Return the [X, Y] coordinate for the center point of the cell that contains the specified text.  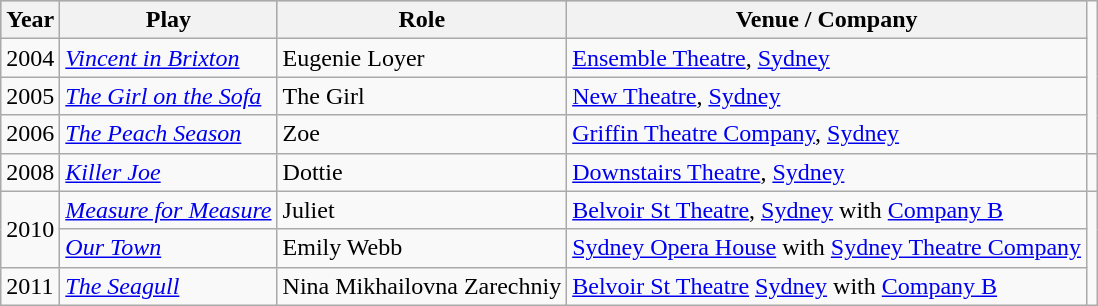
Ensemble Theatre, Sydney [827, 58]
The Seagull [168, 286]
Dottie [422, 172]
The Girl [422, 96]
2008 [30, 172]
Our Town [168, 248]
The Girl on the Sofa [168, 96]
Year [30, 20]
2006 [30, 134]
2005 [30, 96]
2010 [30, 229]
Downstairs Theatre, Sydney [827, 172]
The Peach Season [168, 134]
Belvoir St Theatre, Sydney with Company B [827, 210]
Killer Joe [168, 172]
2004 [30, 58]
Griffin Theatre Company, Sydney [827, 134]
Venue / Company [827, 20]
Vincent in Brixton [168, 58]
Play [168, 20]
Emily Webb [422, 248]
Role [422, 20]
Eugenie Loyer [422, 58]
Juliet [422, 210]
2011 [30, 286]
Measure for Measure [168, 210]
Nina Mikhailovna Zarechniy [422, 286]
Sydney Opera House with Sydney Theatre Company [827, 248]
New Theatre, Sydney [827, 96]
Belvoir St Theatre Sydney with Company B [827, 286]
Zoe [422, 134]
